For the text-containing cell, return its midpoint in [X, Y] coordinate format. 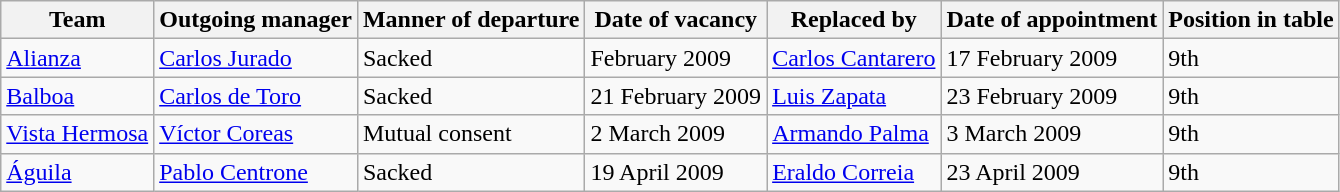
Outgoing manager [256, 20]
Manner of departure [470, 20]
February 2009 [676, 58]
Águila [78, 172]
Position in table [1251, 20]
21 February 2009 [676, 96]
Carlos de Toro [256, 96]
Luis Zapata [854, 96]
Date of vacancy [676, 20]
Armando Palma [854, 134]
Pablo Centrone [256, 172]
Alianza [78, 58]
Mutual consent [470, 134]
Eraldo Correia [854, 172]
Balboa [78, 96]
Vista Hermosa [78, 134]
19 April 2009 [676, 172]
Replaced by [854, 20]
23 April 2009 [1052, 172]
Team [78, 20]
17 February 2009 [1052, 58]
3 March 2009 [1052, 134]
Date of appointment [1052, 20]
2 March 2009 [676, 134]
Carlos Jurado [256, 58]
Carlos Cantarero [854, 58]
23 February 2009 [1052, 96]
Víctor Coreas [256, 134]
